For the text-containing cell, return its midpoint in (X, Y) coordinate format. 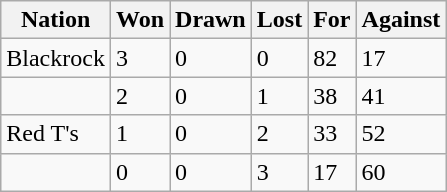
82 (332, 58)
52 (401, 134)
Blackrock (56, 58)
41 (401, 96)
Drawn (211, 20)
Red T's (56, 134)
For (332, 20)
33 (332, 134)
Nation (56, 20)
Against (401, 20)
Lost (279, 20)
Won (140, 20)
38 (332, 96)
60 (401, 172)
